Search for the cell housing the specified text and yield its [X, Y] center coordinate. 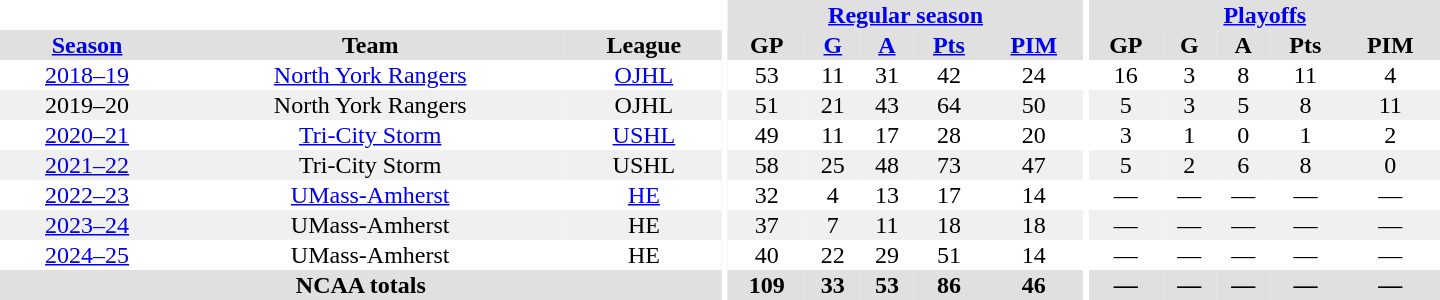
50 [1034, 105]
58 [767, 165]
Team [370, 45]
2023–24 [87, 225]
40 [767, 255]
Regular season [906, 15]
28 [949, 135]
49 [767, 135]
2022–23 [87, 195]
League [644, 45]
2021–22 [87, 165]
31 [887, 75]
22 [833, 255]
109 [767, 285]
46 [1034, 285]
Playoffs [1264, 15]
21 [833, 105]
32 [767, 195]
42 [949, 75]
33 [833, 285]
73 [949, 165]
2019–20 [87, 105]
29 [887, 255]
16 [1126, 75]
25 [833, 165]
7 [833, 225]
NCAA totals [361, 285]
2018–19 [87, 75]
Season [87, 45]
2024–25 [87, 255]
48 [887, 165]
43 [887, 105]
47 [1034, 165]
2020–21 [87, 135]
6 [1243, 165]
20 [1034, 135]
24 [1034, 75]
37 [767, 225]
13 [887, 195]
86 [949, 285]
64 [949, 105]
